Return the [x, y] coordinate for the center point of the cell that contains the specified text.  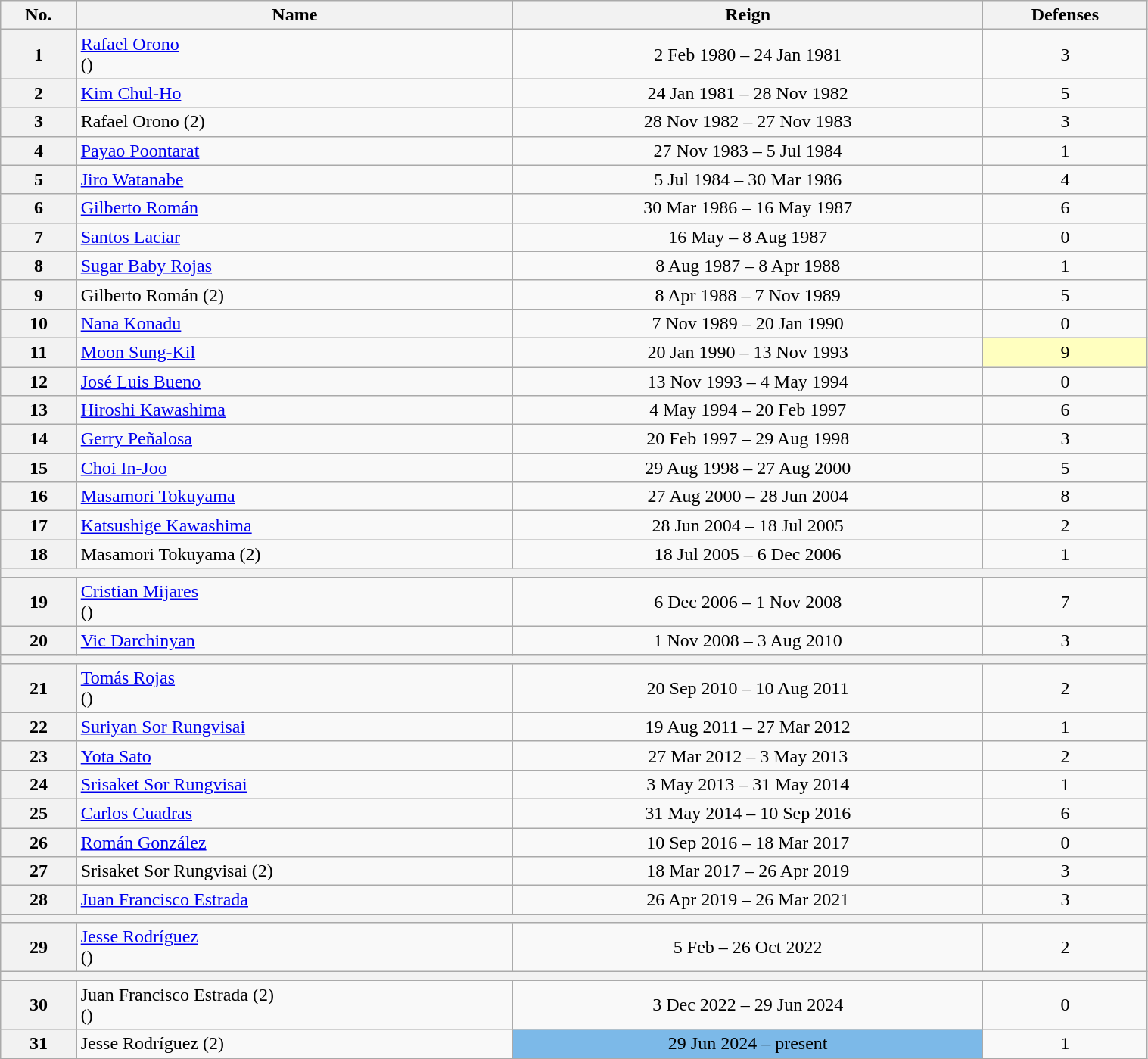
No. [39, 15]
20 Sep 2010 – 10 Aug 2011 [748, 687]
7 Nov 1989 – 20 Jan 1990 [748, 323]
16 [39, 497]
Gilberto Román [294, 208]
18 [39, 554]
21 [39, 687]
Vic Darchinyan [294, 640]
8 Apr 1988 – 7 Nov 1989 [748, 294]
5 Feb – 26 Oct 2022 [748, 948]
Hiroshi Kawashima [294, 410]
6 Dec 2006 – 1 Nov 2008 [748, 601]
Jesse Rodríguez() [294, 948]
5 Jul 1984 – 30 Mar 1986 [748, 179]
27 [39, 871]
Defenses [1066, 15]
29 [39, 948]
22 [39, 727]
20 Feb 1997 – 29 Aug 1998 [748, 439]
Román González [294, 843]
Carlos Cuadras [294, 813]
8 Aug 1987 – 8 Apr 1988 [748, 266]
Srisaket Sor Rungvisai (2) [294, 871]
29 Jun 2024 – present [748, 1044]
28 [39, 900]
Name [294, 15]
18 Jul 2005 – 6 Dec 2006 [748, 554]
Gerry Peñalosa [294, 439]
Cristian Mijares() [294, 601]
13 Nov 1993 – 4 May 1994 [748, 381]
Juan Francisco Estrada [294, 900]
28 Jun 2004 – 18 Jul 2005 [748, 525]
26 [39, 843]
24 Jan 1981 – 28 Nov 1982 [748, 93]
19 Aug 2011 – 27 Mar 2012 [748, 727]
Jiro Watanabe [294, 179]
Gilberto Román (2) [294, 294]
20 Jan 1990 – 13 Nov 1993 [748, 352]
27 Nov 1983 – 5 Jul 1984 [748, 151]
3 May 2013 – 31 May 2014 [748, 784]
15 [39, 468]
27 Mar 2012 – 3 May 2013 [748, 755]
Masamori Tokuyama (2) [294, 554]
30 Mar 1986 – 16 May 1987 [748, 208]
Juan Francisco Estrada (2)() [294, 1005]
28 Nov 1982 – 27 Nov 1983 [748, 122]
10 Sep 2016 – 18 Mar 2017 [748, 843]
31 May 2014 – 10 Sep 2016 [748, 813]
Yota Sato [294, 755]
Nana Konadu [294, 323]
Kim Chul-Ho [294, 93]
19 [39, 601]
23 [39, 755]
3 Dec 2022 – 29 Jun 2024 [748, 1005]
Rafael Orono() [294, 55]
Katsushige Kawashima [294, 525]
Payao Poontarat [294, 151]
24 [39, 784]
10 [39, 323]
31 [39, 1044]
13 [39, 410]
2 Feb 1980 – 24 Jan 1981 [748, 55]
16 May – 8 Aug 1987 [748, 237]
Choi In-Joo [294, 468]
27 Aug 2000 – 28 Jun 2004 [748, 497]
Santos Laciar [294, 237]
26 Apr 2019 – 26 Mar 2021 [748, 900]
14 [39, 439]
4 May 1994 – 20 Feb 1997 [748, 410]
Suriyan Sor Rungvisai [294, 727]
Sugar Baby Rojas [294, 266]
Rafael Orono (2) [294, 122]
Jesse Rodríguez (2) [294, 1044]
11 [39, 352]
Srisaket Sor Rungvisai [294, 784]
Moon Sung-Kil [294, 352]
18 Mar 2017 – 26 Apr 2019 [748, 871]
20 [39, 640]
12 [39, 381]
José Luis Bueno [294, 381]
1 Nov 2008 – 3 Aug 2010 [748, 640]
Masamori Tokuyama [294, 497]
30 [39, 1005]
Reign [748, 15]
17 [39, 525]
29 Aug 1998 – 27 Aug 2000 [748, 468]
Tomás Rojas() [294, 687]
25 [39, 813]
